From the cell containing the given text, extract its center point as [x, y] coordinate. 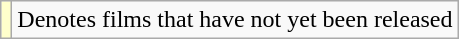
Denotes films that have not yet been released [235, 20]
